Capture the cell that displays the provided text and extract its [X, Y] central coordinate. 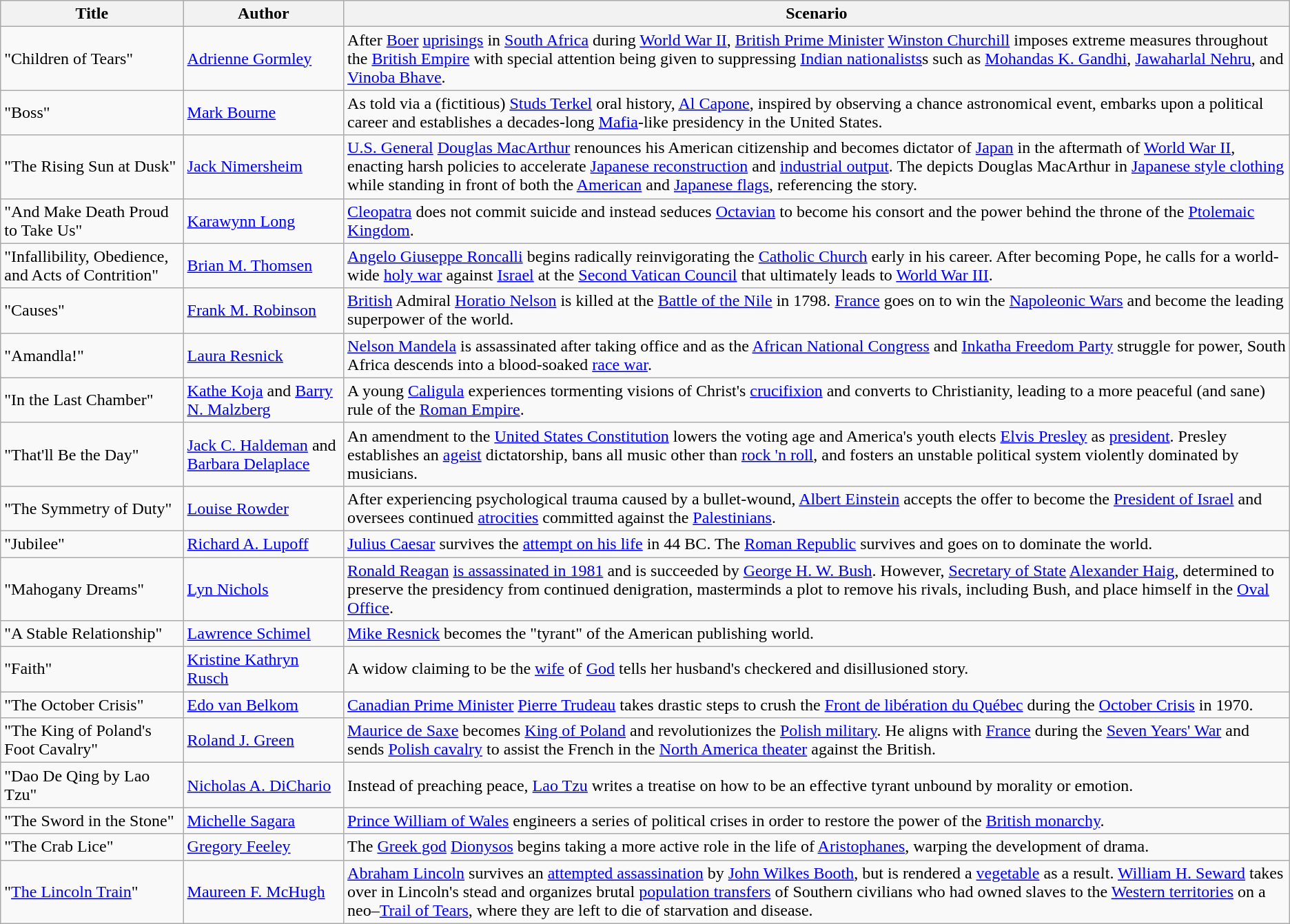
Louise Rowder [263, 509]
Julius Caesar survives the attempt on his life in 44 BC. The Roman Republic survives and goes on to dominate the world. [817, 544]
Title [92, 14]
Nicholas A. DiChario [263, 786]
Mike Resnick becomes the "tyrant" of the American publishing world. [817, 634]
A widow claiming to be the wife of God tells her husband's checkered and disillusioned story. [817, 670]
"In the Last Chamber" [92, 400]
Prince William of Wales engineers a series of political crises in order to restore the power of the British monarchy. [817, 821]
Lawrence Schimel [263, 634]
Instead of preaching peace, Lao Tzu writes a treatise on how to be an effective tyrant unbound by morality or emotion. [817, 786]
"Dao De Qing by Lao Tzu" [92, 786]
Lyn Nichols [263, 588]
"The Sword in the Stone" [92, 821]
Adrienne Gormley [263, 59]
"Infallibility, Obedience, and Acts of Contrition" [92, 266]
Canadian Prime Minister Pierre Trudeau takes drastic steps to crush the Front de libération du Québec during the October Crisis in 1970. [817, 705]
Jack C. Haldeman and Barbara Delaplace [263, 454]
Jack Nimersheim [263, 167]
Frank M. Robinson [263, 310]
Laura Resnick [263, 356]
"Amandla!" [92, 356]
"That'll Be the Day" [92, 454]
Kathe Koja and Barry N. Malzberg [263, 400]
Scenario [817, 14]
Author [263, 14]
Mark Bourne [263, 113]
The Greek god Dionysos begins taking a more active role in the life of Aristophanes, warping the development of drama. [817, 847]
Gregory Feeley [263, 847]
"The Lincoln Train" [92, 892]
Karawynn Long [263, 220]
Roland J. Green [263, 740]
"The Crab Lice" [92, 847]
"And Make Death Proud to Take Us" [92, 220]
Michelle Sagara [263, 821]
"A Stable Relationship" [92, 634]
"The King of Poland's Foot Cavalry" [92, 740]
"Children of Tears" [92, 59]
"The October Crisis" [92, 705]
"Causes" [92, 310]
"Boss" [92, 113]
Richard A. Lupoff [263, 544]
Brian M. Thomsen [263, 266]
Edo van Belkom [263, 705]
"Jubilee" [92, 544]
"The Symmetry of Duty" [92, 509]
"The Rising Sun at Dusk" [92, 167]
Maureen F. McHugh [263, 892]
Cleopatra does not commit suicide and instead seduces Octavian to become his consort and the power behind the throne of the Ptolemaic Kingdom. [817, 220]
"Faith" [92, 670]
Kristine Kathryn Rusch [263, 670]
"Mahogany Dreams" [92, 588]
